Return [x, y] of the center of cell containing provided text 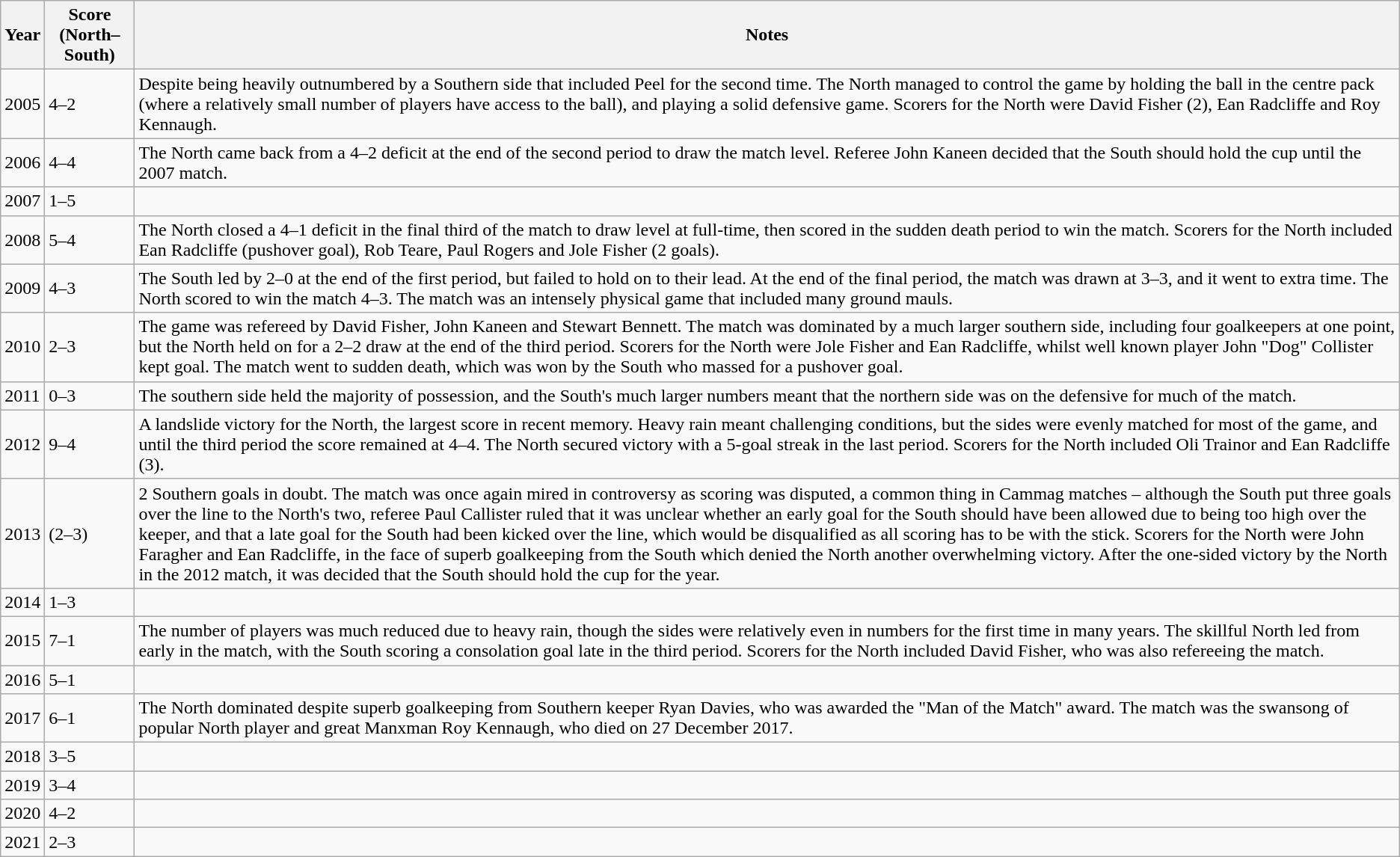
4–4 [90, 163]
2008 [22, 239]
2015 [22, 640]
2007 [22, 201]
2021 [22, 842]
1–5 [90, 201]
0–3 [90, 396]
Score (North–South) [90, 35]
2017 [22, 718]
2010 [22, 347]
Year [22, 35]
2019 [22, 785]
2014 [22, 602]
5–1 [90, 680]
7–1 [90, 640]
2018 [22, 757]
Notes [767, 35]
4–3 [90, 289]
2006 [22, 163]
5–4 [90, 239]
2020 [22, 814]
1–3 [90, 602]
2013 [22, 533]
2011 [22, 396]
6–1 [90, 718]
(2–3) [90, 533]
2012 [22, 444]
2009 [22, 289]
3–4 [90, 785]
2005 [22, 104]
9–4 [90, 444]
3–5 [90, 757]
2016 [22, 680]
